Scan for the cell matching the given text and deliver its (X, Y) coordinate at center. 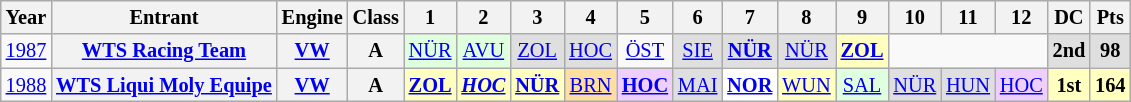
SAL (862, 85)
1st (1070, 85)
ÖST (645, 51)
Pts (1110, 17)
6 (698, 17)
4 (590, 17)
Year (26, 17)
8 (806, 17)
WTS Liqui Moly Equipe (164, 85)
98 (1110, 51)
1988 (26, 85)
Engine (312, 17)
164 (1110, 85)
10 (914, 17)
DC (1070, 17)
WTS Racing Team (164, 51)
11 (968, 17)
1 (430, 17)
WUN (806, 85)
BRN (590, 85)
NOR (750, 85)
2 (483, 17)
SIE (698, 51)
7 (750, 17)
MAI (698, 85)
1987 (26, 51)
5 (645, 17)
Class (376, 17)
3 (537, 17)
AVU (483, 51)
HUN (968, 85)
9 (862, 17)
Entrant (164, 17)
2nd (1070, 51)
12 (1022, 17)
